For the text-containing cell, return its midpoint in (x, y) coordinate format. 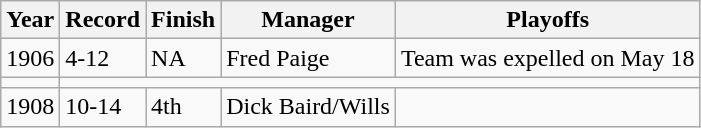
Playoffs (548, 20)
1906 (30, 58)
4th (184, 107)
Dick Baird/Wills (308, 107)
4-12 (103, 58)
Manager (308, 20)
Team was expelled on May 18 (548, 58)
Record (103, 20)
Finish (184, 20)
Fred Paige (308, 58)
1908 (30, 107)
10-14 (103, 107)
NA (184, 58)
Year (30, 20)
